Return the (x, y) coordinate for the center point of the cell that contains the specified text.  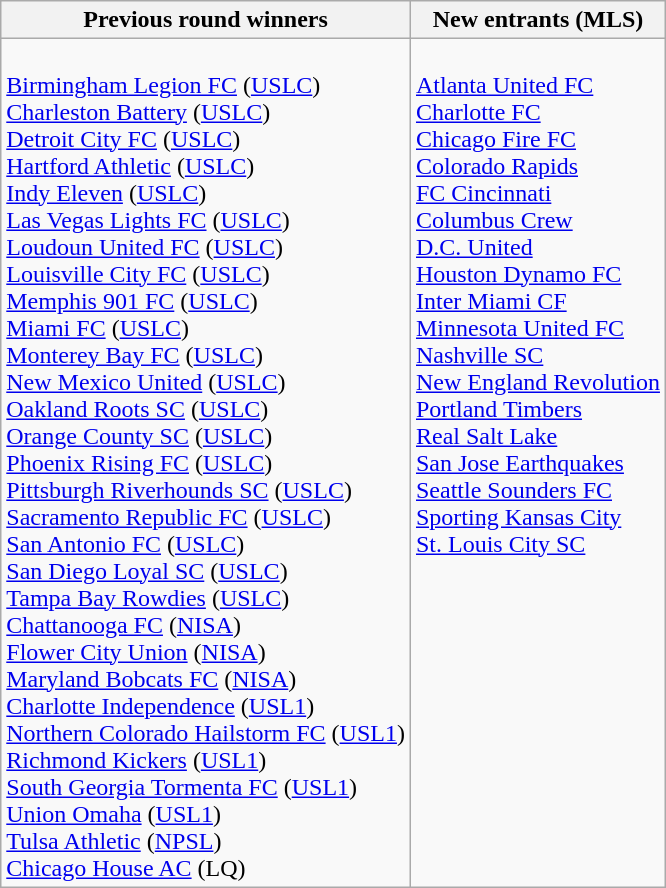
New entrants (MLS) (538, 20)
Previous round winners (206, 20)
